Search for the cell housing the specified text and yield its [x, y] center coordinate. 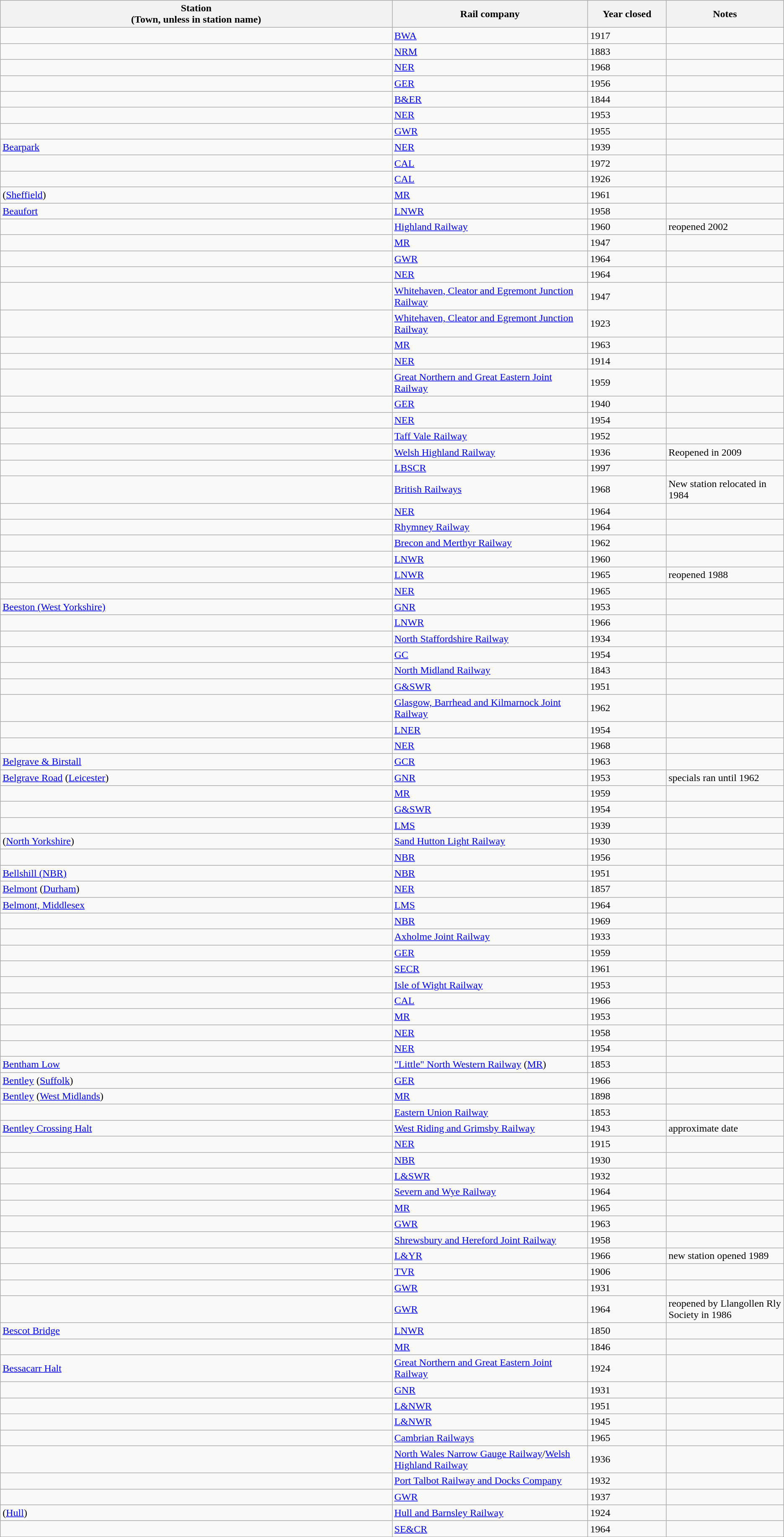
1846 [627, 1347]
1915 [627, 1144]
GC [490, 655]
TVR [490, 1271]
Station(Town, unless in station name) [196, 14]
1843 [627, 671]
Rhymney Railway [490, 527]
Taff Vale Railway [490, 436]
SE&CR [490, 1529]
Axholme Joint Railway [490, 937]
Cambrian Railways [490, 1438]
Belgrave & Birstall [196, 761]
Belmont (Durham) [196, 889]
B&ER [490, 99]
New station relocated in 1984 [725, 489]
Glasgow, Barrhead and Kilmarnock Joint Railway [490, 708]
Eastern Union Railway [490, 1112]
(Sheffield) [196, 195]
Notes [725, 14]
L&YR [490, 1256]
1914 [627, 361]
reopened by Llangollen Rly Society in 1986 [725, 1309]
Rail company [490, 14]
reopened 2002 [725, 227]
1844 [627, 99]
Belmont, Middlesex [196, 905]
North Staffordshire Railway [490, 639]
1937 [627, 1497]
Bentley Crossing Halt [196, 1128]
Bescot Bridge [196, 1331]
reopened 1988 [725, 575]
LNER [490, 730]
British Railways [490, 489]
1997 [627, 468]
1898 [627, 1096]
new station opened 1989 [725, 1256]
Isle of Wight Railway [490, 985]
Severn and Wye Railway [490, 1192]
1857 [627, 889]
(North Yorkshire) [196, 841]
Welsh Highland Railway [490, 452]
1933 [627, 937]
SECR [490, 969]
Bessacarr Halt [196, 1369]
North Wales Narrow Gauge Railway/Welsh Highland Railway [490, 1459]
1955 [627, 131]
Year closed [627, 14]
1906 [627, 1271]
1926 [627, 179]
NRM [490, 52]
Highland Railway [490, 227]
Shrewsbury and Hereford Joint Railway [490, 1240]
1943 [627, 1128]
Bentham Low [196, 1065]
BWA [490, 36]
1923 [627, 323]
1917 [627, 36]
1940 [627, 404]
1945 [627, 1422]
LBSCR [490, 468]
Beeston (West Yorkshire) [196, 607]
North Midland Railway [490, 671]
1969 [627, 921]
Hull and Barnsley Railway [490, 1513]
1952 [627, 436]
Port Talbot Railway and Docks Company [490, 1481]
L&SWR [490, 1176]
1972 [627, 163]
Sand Hutton Light Railway [490, 841]
1934 [627, 639]
Reopened in 2009 [725, 452]
GCR [490, 761]
Brecon and Merthyr Railway [490, 543]
Belgrave Road (Leicester) [196, 778]
Bellshill (NBR) [196, 873]
approximate date [725, 1128]
1850 [627, 1331]
Bentley (Suffolk) [196, 1081]
"Little" North Western Railway (MR) [490, 1065]
(Hull) [196, 1513]
West Riding and Grimsby Railway [490, 1128]
Bentley (West Midlands) [196, 1096]
1883 [627, 52]
Bearpark [196, 147]
specials ran until 1962 [725, 778]
Beaufort [196, 211]
